Extract the (x, y) coordinate from the center of the cell holding the provided text.  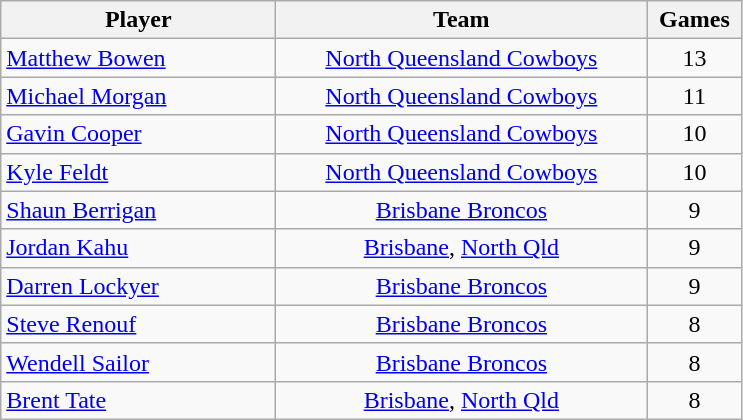
Wendell Sailor (138, 362)
Brent Tate (138, 400)
Darren Lockyer (138, 286)
Gavin Cooper (138, 134)
11 (694, 96)
13 (694, 58)
Shaun Berrigan (138, 210)
Jordan Kahu (138, 248)
Games (694, 20)
Matthew Bowen (138, 58)
Player (138, 20)
Kyle Feldt (138, 172)
Steve Renouf (138, 324)
Team (462, 20)
Michael Morgan (138, 96)
